Pinpoint the cell where the given text exists, returning its (x, y) midpoint coordinate. 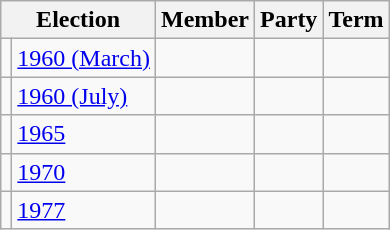
Term (356, 20)
1970 (84, 172)
1960 (March) (84, 58)
1965 (84, 134)
Party (289, 20)
1977 (84, 210)
Election (78, 20)
1960 (July) (84, 96)
Member (206, 20)
